Return [x, y] of the center of cell containing provided text 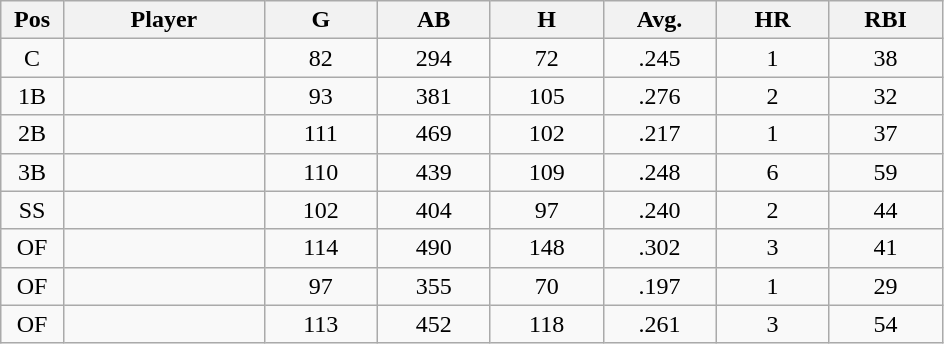
.276 [660, 96]
SS [32, 210]
113 [320, 324]
.245 [660, 58]
118 [546, 324]
AB [434, 20]
70 [546, 286]
6 [772, 172]
110 [320, 172]
32 [886, 96]
404 [434, 210]
Pos [32, 20]
HR [772, 20]
38 [886, 58]
.248 [660, 172]
294 [434, 58]
439 [434, 172]
109 [546, 172]
H [546, 20]
111 [320, 134]
381 [434, 96]
41 [886, 248]
469 [434, 134]
RBI [886, 20]
490 [434, 248]
.197 [660, 286]
93 [320, 96]
54 [886, 324]
1B [32, 96]
452 [434, 324]
.240 [660, 210]
72 [546, 58]
29 [886, 286]
355 [434, 286]
Player [164, 20]
44 [886, 210]
105 [546, 96]
C [32, 58]
59 [886, 172]
148 [546, 248]
2B [32, 134]
G [320, 20]
114 [320, 248]
.302 [660, 248]
.261 [660, 324]
37 [886, 134]
.217 [660, 134]
Avg. [660, 20]
82 [320, 58]
3B [32, 172]
